Find where the given text appears and provide that cell's center as (x, y) coordinate. 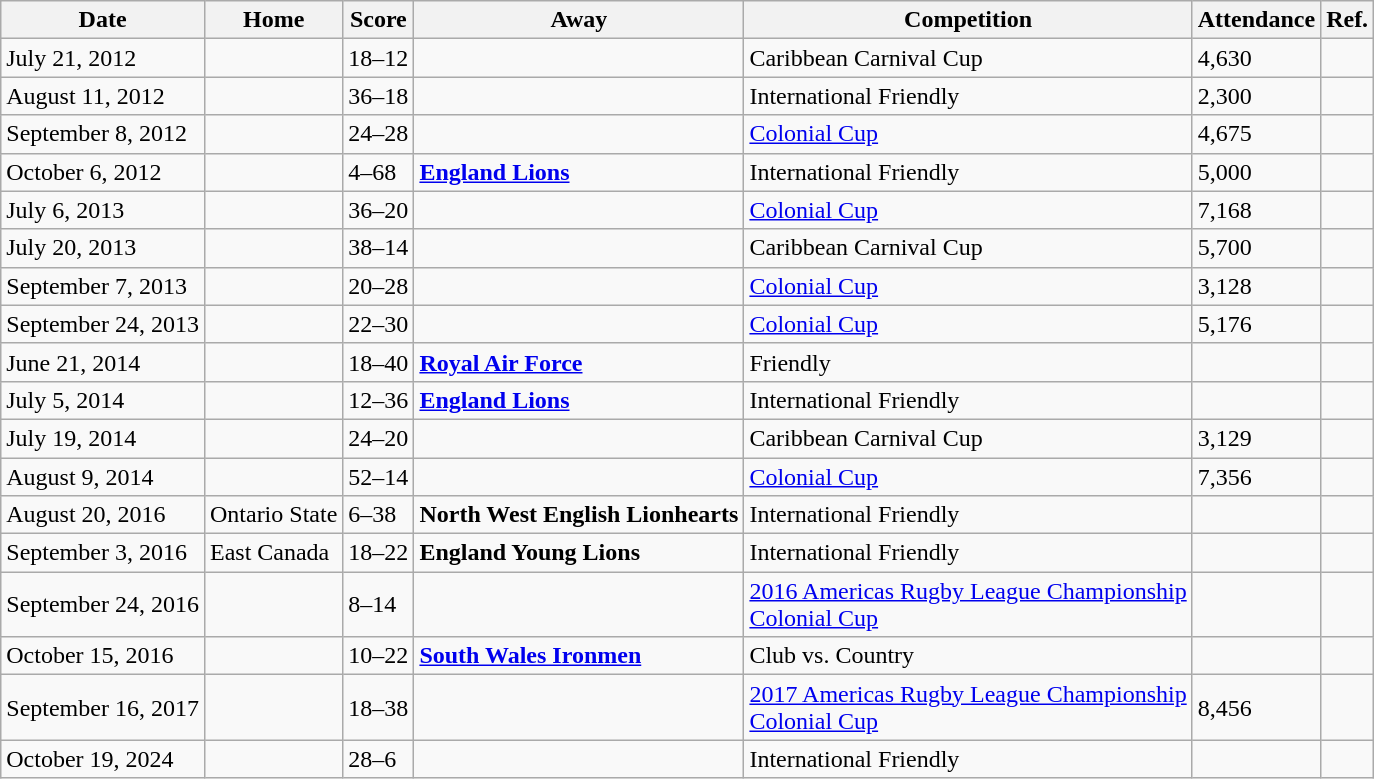
28–6 (378, 759)
18–12 (378, 58)
October 6, 2012 (103, 172)
Date (103, 20)
7,356 (1256, 477)
Royal Air Force (579, 362)
12–36 (378, 400)
52–14 (378, 477)
24–28 (378, 134)
August 11, 2012 (103, 96)
Home (273, 20)
6–38 (378, 515)
Friendly (968, 362)
July 6, 2013 (103, 210)
20–28 (378, 286)
Ref. (1348, 20)
10–22 (378, 656)
3,129 (1256, 438)
18–40 (378, 362)
38–14 (378, 248)
24–20 (378, 438)
3,128 (1256, 286)
September 16, 2017 (103, 708)
October 19, 2024 (103, 759)
36–20 (378, 210)
August 20, 2016 (103, 515)
July 20, 2013 (103, 248)
18–38 (378, 708)
Away (579, 20)
Ontario State (273, 515)
2,300 (1256, 96)
September 7, 2013 (103, 286)
North West English Lionhearts (579, 515)
June 21, 2014 (103, 362)
8,456 (1256, 708)
5,700 (1256, 248)
4,630 (1256, 58)
8–14 (378, 604)
Competition (968, 20)
7,168 (1256, 210)
July 5, 2014 (103, 400)
2017 Americas Rugby League Championship Colonial Cup (968, 708)
4–68 (378, 172)
5,176 (1256, 324)
22–30 (378, 324)
September 24, 2016 (103, 604)
36–18 (378, 96)
September 24, 2013 (103, 324)
East Canada (273, 553)
South Wales Ironmen (579, 656)
5,000 (1256, 172)
18–22 (378, 553)
Club vs. Country (968, 656)
England Young Lions (579, 553)
2016 Americas Rugby League Championship Colonial Cup (968, 604)
August 9, 2014 (103, 477)
4,675 (1256, 134)
Attendance (1256, 20)
September 8, 2012 (103, 134)
July 21, 2012 (103, 58)
October 15, 2016 (103, 656)
July 19, 2014 (103, 438)
Score (378, 20)
September 3, 2016 (103, 553)
